Return [X, Y] of the center of cell containing provided text 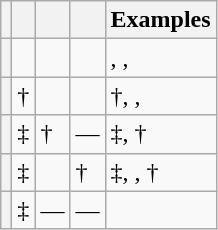
‡, † [160, 134]
, , [160, 58]
‡, , † [160, 172]
Examples [160, 20]
†, , [160, 96]
